Provide the [X, Y] coordinate of the cell's center where the given text is located.  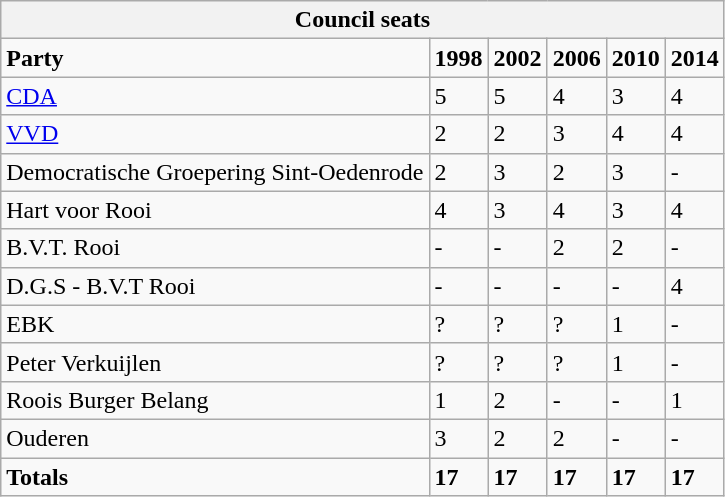
D.G.S - B.V.T Rooi [215, 286]
Democratische Groepering Sint-Oedenrode [215, 172]
Peter Verkuijlen [215, 362]
Party [215, 58]
B.V.T. Rooi [215, 248]
Council seats [363, 20]
Totals [215, 477]
2006 [576, 58]
Hart voor Rooi [215, 210]
EBK [215, 324]
1998 [458, 58]
Ouderen [215, 438]
2002 [518, 58]
2010 [636, 58]
2014 [694, 58]
Roois Burger Belang [215, 400]
VVD [215, 134]
CDA [215, 96]
